Pinpoint the cell where the given text exists, returning its (x, y) midpoint coordinate. 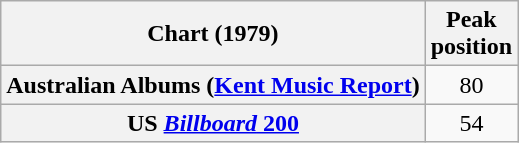
Australian Albums (Kent Music Report) (213, 85)
80 (471, 85)
Peakposition (471, 34)
54 (471, 123)
Chart (1979) (213, 34)
US Billboard 200 (213, 123)
